Pinpoint the cell where the given text exists, returning its (x, y) midpoint coordinate. 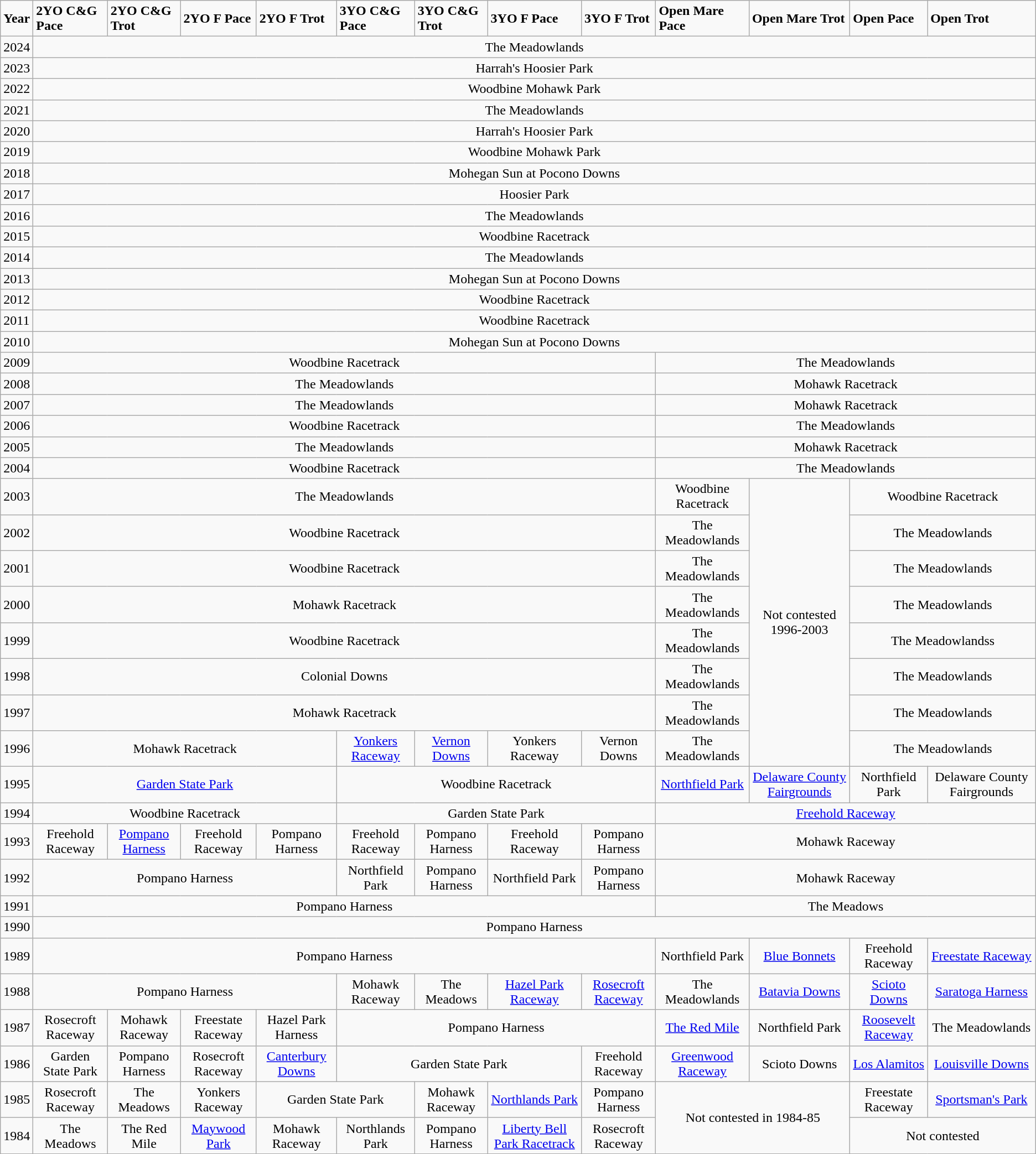
Hoosier Park (535, 194)
2YO C&G Pace (70, 19)
2YO C&G Trot (144, 19)
Colonial Downs (344, 676)
Year (17, 19)
Open Mare Pace (702, 19)
3YO F Trot (618, 19)
Hazel Park Harness (297, 1028)
Los Alamitos (889, 1063)
1995 (17, 784)
2006 (17, 426)
1990 (17, 927)
2018 (17, 173)
Not contested 1996-2003 (799, 622)
1992 (17, 877)
2004 (17, 468)
Batavia Downs (799, 991)
1997 (17, 713)
2016 (17, 215)
2010 (17, 342)
2022 (17, 89)
3YO F Pace (535, 19)
2000 (17, 604)
2021 (17, 110)
Canterbury Downs (297, 1063)
2007 (17, 405)
2023 (17, 68)
Greenwood Raceway (702, 1063)
1996 (17, 749)
1999 (17, 641)
Maywood Park (218, 1135)
2001 (17, 569)
Open Trot (982, 19)
The Meadowlandss (943, 641)
2009 (17, 363)
2020 (17, 131)
1988 (17, 991)
2017 (17, 194)
3YO C&G Pace (375, 19)
Blue Bonnets (799, 956)
1994 (17, 813)
Open Mare Trot (799, 19)
2011 (17, 321)
2019 (17, 152)
Hazel Park Raceway (535, 991)
1993 (17, 842)
2008 (17, 384)
1991 (17, 906)
1987 (17, 1028)
2015 (17, 236)
1985 (17, 1100)
2014 (17, 257)
1998 (17, 676)
Roosevelt Raceway (889, 1028)
Sportsman's Park (982, 1100)
3YO C&G Trot (451, 19)
Louisville Downs (982, 1063)
1984 (17, 1135)
2YO F Pace (218, 19)
2024 (17, 47)
Not contested (943, 1135)
Liberty Bell Park Racetrack (535, 1135)
Not contested in 1984-85 (753, 1117)
2YO F Trot (297, 19)
2003 (17, 497)
1986 (17, 1063)
2012 (17, 300)
2002 (17, 532)
2005 (17, 447)
1989 (17, 956)
2013 (17, 278)
Saratoga Harness (982, 991)
Open Pace (889, 19)
